Return the (X, Y) coordinate for the center point of the cell that contains the specified text.  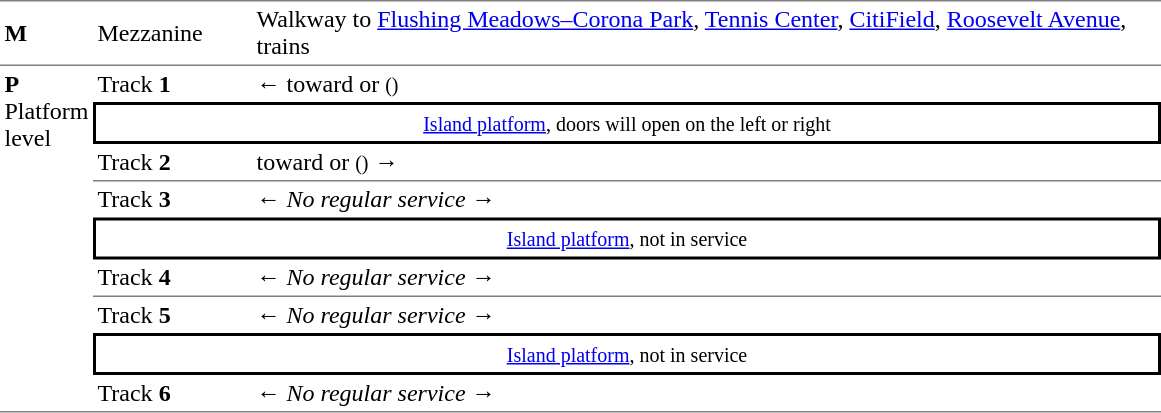
Track 1 (172, 83)
Track 5 (172, 315)
Track 6 (172, 394)
← toward or () (706, 83)
PPlatform level (46, 238)
M (46, 32)
Track 2 (172, 163)
Island platform, doors will open on the left or right (627, 123)
Track 3 (172, 200)
Mezzanine (172, 32)
toward or () → (706, 163)
Track 4 (172, 279)
Walkway to Flushing Meadows–Corona Park, Tennis Center, CitiField, Roosevelt Avenue, trains (706, 32)
